Detect which cell encompasses the target text, then output its [X, Y] center coordinate. 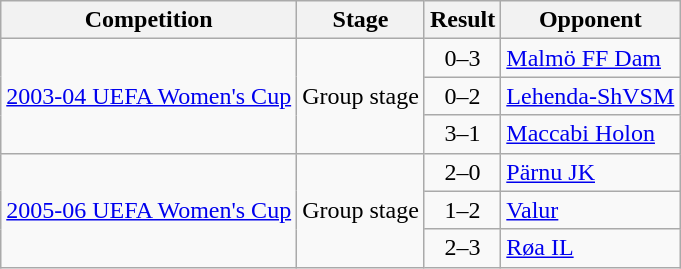
Røa IL [590, 248]
2005-06 UEFA Women's Cup [149, 210]
Opponent [590, 20]
Malmö FF Dam [590, 58]
Valur [590, 210]
Maccabi Holon [590, 134]
2003-04 UEFA Women's Cup [149, 96]
Competition [149, 20]
0–3 [462, 58]
Lehenda-ShVSM [590, 96]
2–3 [462, 248]
1–2 [462, 210]
Stage [361, 20]
0–2 [462, 96]
2–0 [462, 172]
Result [462, 20]
Pärnu JK [590, 172]
3–1 [462, 134]
